Return [X, Y] of the center of cell containing provided text 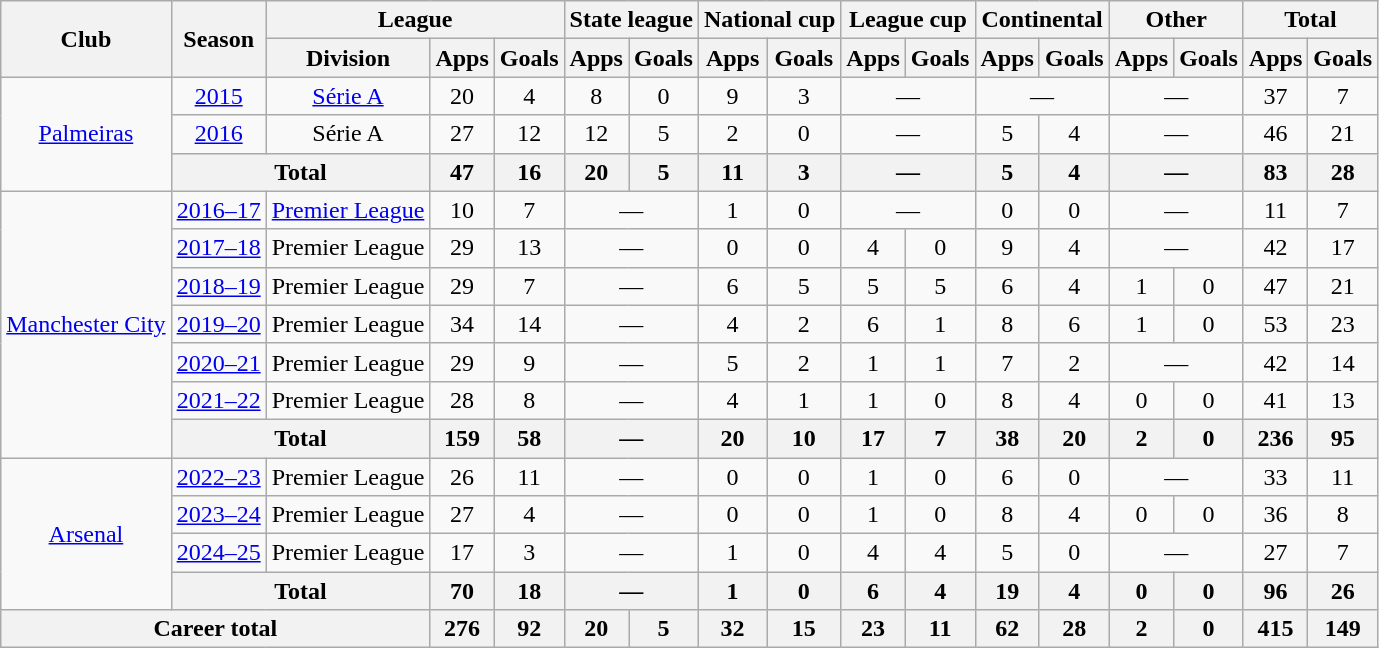
Other [1176, 20]
2017–18 [218, 248]
15 [804, 629]
League [415, 20]
2023–24 [218, 515]
Season [218, 39]
2024–25 [218, 553]
415 [1275, 629]
Continental [1042, 20]
46 [1275, 134]
53 [1275, 324]
2016 [218, 134]
159 [462, 438]
19 [1007, 591]
58 [529, 438]
2022–23 [218, 477]
34 [462, 324]
33 [1275, 477]
16 [529, 172]
18 [529, 591]
37 [1275, 96]
2016–17 [218, 210]
236 [1275, 438]
Career total [216, 629]
70 [462, 591]
Club [86, 39]
149 [1343, 629]
Palmeiras [86, 134]
State league [631, 20]
38 [1007, 438]
National cup [769, 20]
Manchester City [86, 324]
2015 [218, 96]
92 [529, 629]
Division [348, 58]
32 [732, 629]
276 [462, 629]
2019–20 [218, 324]
83 [1275, 172]
League cup [908, 20]
2018–19 [218, 286]
2020–21 [218, 362]
95 [1343, 438]
36 [1275, 515]
62 [1007, 629]
41 [1275, 400]
96 [1275, 591]
Arsenal [86, 534]
2021–22 [218, 400]
